Find where the given text appears and provide that cell's center as [x, y] coordinate. 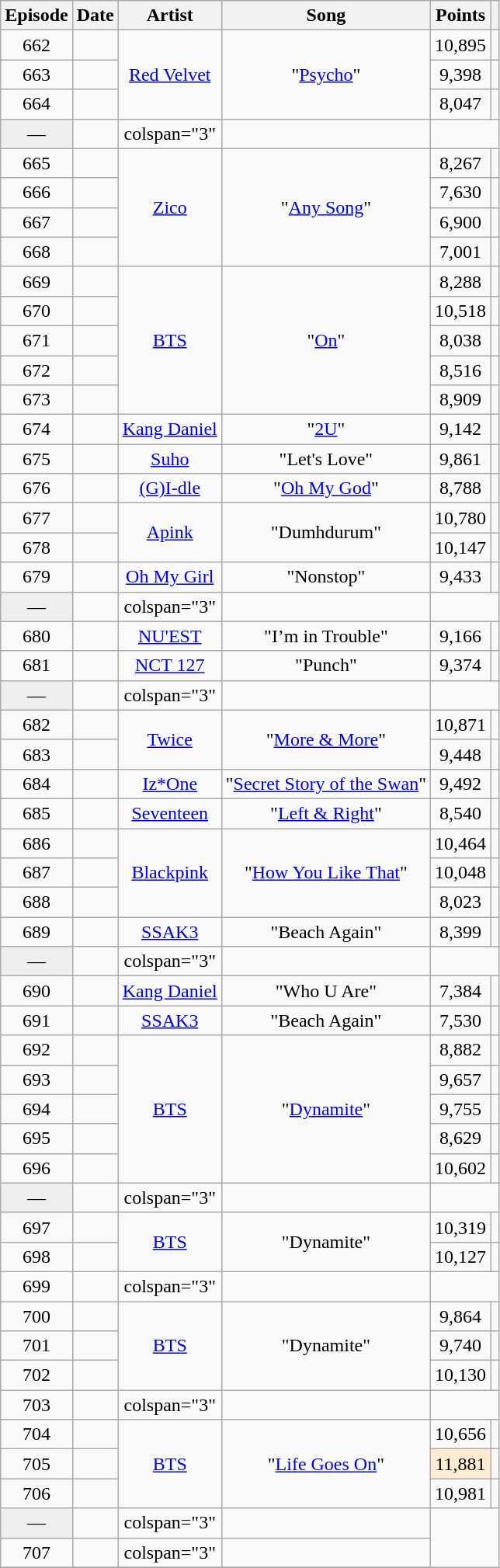
"Secret Story of the Swan" [326, 784]
690 [36, 991]
Apink [169, 533]
"Nonstop" [326, 577]
Points [461, 16]
Oh My Girl [169, 577]
Zico [169, 207]
671 [36, 340]
8,288 [461, 281]
9,433 [461, 577]
NU'EST [169, 636]
696 [36, 1168]
678 [36, 548]
682 [36, 725]
676 [36, 488]
"Punch" [326, 666]
685 [36, 813]
688 [36, 902]
673 [36, 400]
8,629 [461, 1139]
Blackpink [169, 872]
694 [36, 1109]
707 [36, 1552]
662 [36, 45]
664 [36, 104]
10,319 [461, 1227]
10,981 [461, 1493]
706 [36, 1493]
695 [36, 1139]
10,130 [461, 1375]
"Dumhdurum" [326, 533]
700 [36, 1316]
692 [36, 1050]
8,516 [461, 370]
7,630 [461, 193]
10,048 [461, 873]
8,882 [461, 1050]
672 [36, 370]
8,047 [461, 104]
665 [36, 163]
8,038 [461, 340]
670 [36, 311]
680 [36, 636]
9,166 [461, 636]
"Oh My God" [326, 488]
684 [36, 784]
6,900 [461, 222]
683 [36, 754]
705 [36, 1464]
9,657 [461, 1080]
691 [36, 1020]
699 [36, 1286]
703 [36, 1405]
"Who U Are" [326, 991]
"On" [326, 340]
701 [36, 1346]
8,909 [461, 400]
669 [36, 281]
Red Velvet [169, 75]
10,895 [461, 45]
9,864 [461, 1316]
"Left & Right" [326, 813]
698 [36, 1257]
667 [36, 222]
9,492 [461, 784]
7,530 [461, 1020]
"Any Song" [326, 207]
687 [36, 873]
686 [36, 843]
"I’m in Trouble" [326, 636]
7,384 [461, 991]
Date [95, 16]
"2U" [326, 429]
Twice [169, 739]
Song [326, 16]
"Let's Love" [326, 459]
8,399 [461, 932]
10,602 [461, 1168]
8,267 [461, 163]
674 [36, 429]
10,464 [461, 843]
7,001 [461, 252]
668 [36, 252]
9,755 [461, 1109]
693 [36, 1080]
NCT 127 [169, 666]
Episode [36, 16]
679 [36, 577]
689 [36, 932]
9,740 [461, 1346]
11,881 [461, 1464]
10,127 [461, 1257]
10,147 [461, 548]
Iz*One [169, 784]
Seventeen [169, 813]
(G)I-dle [169, 488]
10,656 [461, 1434]
675 [36, 459]
"More & More" [326, 739]
"Life Goes On" [326, 1464]
666 [36, 193]
"How You Like That" [326, 872]
Artist [169, 16]
9,448 [461, 754]
702 [36, 1375]
9,142 [461, 429]
663 [36, 75]
10,518 [461, 311]
704 [36, 1434]
10,871 [461, 725]
681 [36, 666]
677 [36, 518]
9,398 [461, 75]
9,861 [461, 459]
8,540 [461, 813]
8,788 [461, 488]
9,374 [461, 666]
697 [36, 1227]
"Psycho" [326, 75]
8,023 [461, 902]
Suho [169, 459]
10,780 [461, 518]
